Capture the cell that displays the provided text and extract its [x, y] central coordinate. 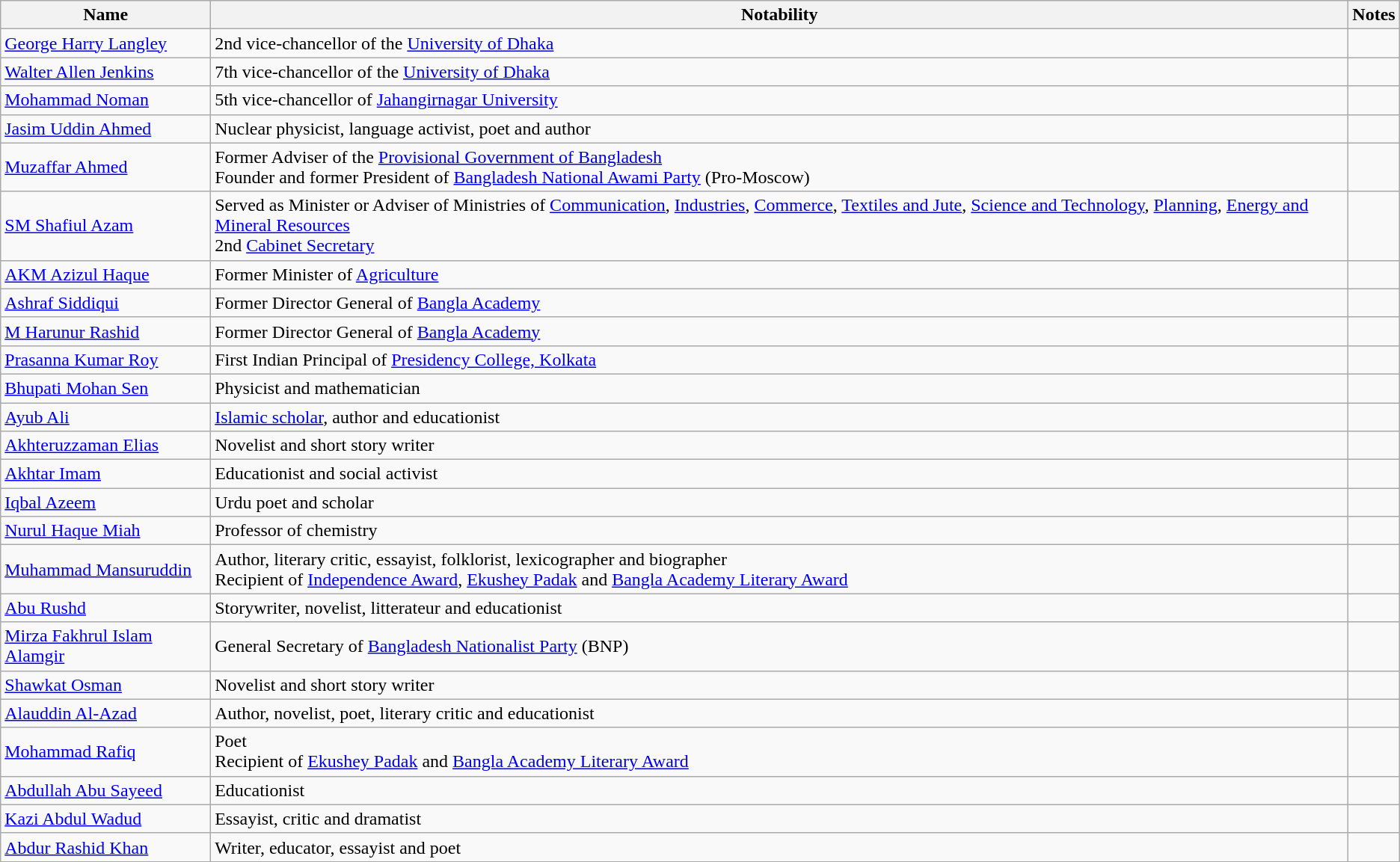
Professor of chemistry [779, 531]
General Secretary of Bangladesh Nationalist Party (BNP) [779, 646]
Former Minister of Agriculture [779, 274]
AKM Azizul Haque [106, 274]
Kazi Abdul Wadud [106, 819]
7th vice-chancellor of the University of Dhaka [779, 72]
Akhtar Imam [106, 474]
Name [106, 15]
Author, novelist, poet, literary critic and educationist [779, 713]
Islamic scholar, author and educationist [779, 416]
Educationist [779, 790]
Ashraf Siddiqui [106, 303]
Abu Rushd [106, 608]
Muhammad Mansuruddin [106, 570]
Storywriter, novelist, litterateur and educationist [779, 608]
Alauddin Al-Azad [106, 713]
Mohammad Noman [106, 100]
Ayub Ali [106, 416]
Notes [1374, 15]
5th vice-chancellor of Jahangirnagar University [779, 100]
Physicist and mathematician [779, 388]
Mirza Fakhrul Islam Alamgir [106, 646]
Akhteruzzaman Elias [106, 446]
Mohammad Rafiq [106, 752]
Former Adviser of the Provisional Government of BangladeshFounder and former President of Bangladesh National Awami Party (Pro-Moscow) [779, 167]
Muzaffar Ahmed [106, 167]
Essayist, critic and dramatist [779, 819]
Shawkat Osman [106, 685]
Nurul Haque Miah [106, 531]
Abdullah Abu Sayeed [106, 790]
First Indian Principal of Presidency College, Kolkata [779, 360]
M Harunur Rashid [106, 331]
George Harry Langley [106, 43]
Jasim Uddin Ahmed [106, 129]
Walter Allen Jenkins [106, 72]
Nuclear physicist, language activist, poet and author [779, 129]
Urdu poet and scholar [779, 502]
Notability [779, 15]
Abdur Rashid Khan [106, 847]
Iqbal Azeem [106, 502]
SM Shafiul Azam [106, 226]
PoetRecipient of Ekushey Padak and Bangla Academy Literary Award [779, 752]
Writer, educator, essayist and poet [779, 847]
Educationist and social activist [779, 474]
Bhupati Mohan Sen [106, 388]
Prasanna Kumar Roy [106, 360]
2nd vice-chancellor of the University of Dhaka [779, 43]
